Provide the [X, Y] coordinate of the cell's center where the given text is located.  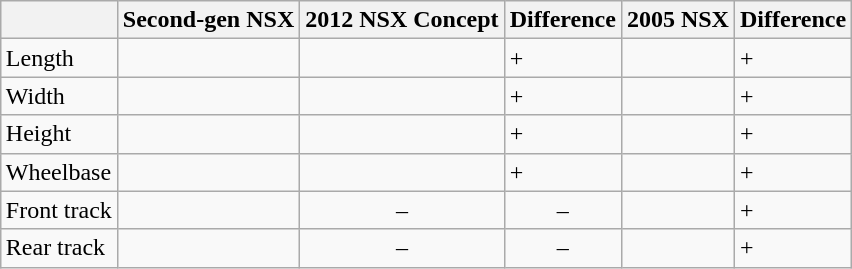
Width [58, 96]
2012 NSX Concept [402, 20]
Wheelbase [58, 172]
Length [58, 58]
2005 NSX [678, 20]
Rear track [58, 248]
Second-gen NSX [208, 20]
Front track [58, 210]
Height [58, 134]
